For the text-containing cell, return its midpoint in [x, y] coordinate format. 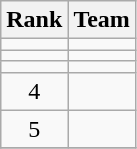
Rank [34, 20]
5 [34, 129]
Team [102, 20]
4 [34, 91]
